Scan for the cell matching the given text and deliver its (X, Y) coordinate at center. 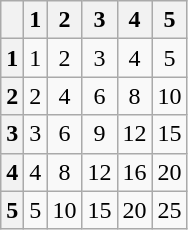
9 (100, 134)
25 (170, 210)
16 (134, 172)
